Pinpoint the cell where the given text exists, returning its (X, Y) midpoint coordinate. 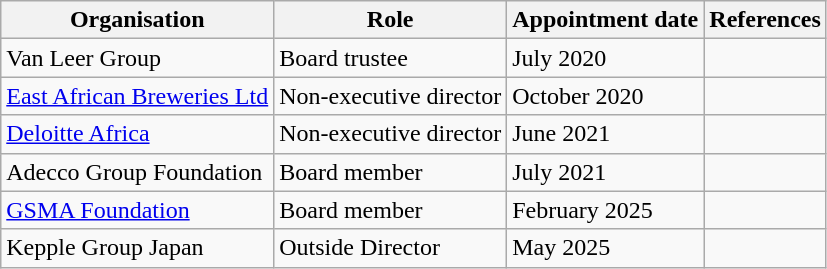
References (766, 20)
June 2021 (606, 134)
East African Breweries Ltd (138, 96)
October 2020 (606, 96)
Outside Director (390, 248)
July 2020 (606, 58)
Adecco Group Foundation (138, 172)
July 2021 (606, 172)
Van Leer Group (138, 58)
Role (390, 20)
Organisation (138, 20)
May 2025 (606, 248)
Deloitte Africa (138, 134)
February 2025 (606, 210)
GSMA Foundation (138, 210)
Board trustee (390, 58)
Kepple Group Japan (138, 248)
Appointment date (606, 20)
